Locate the cell with the specified text and output its [X, Y] center coordinate. 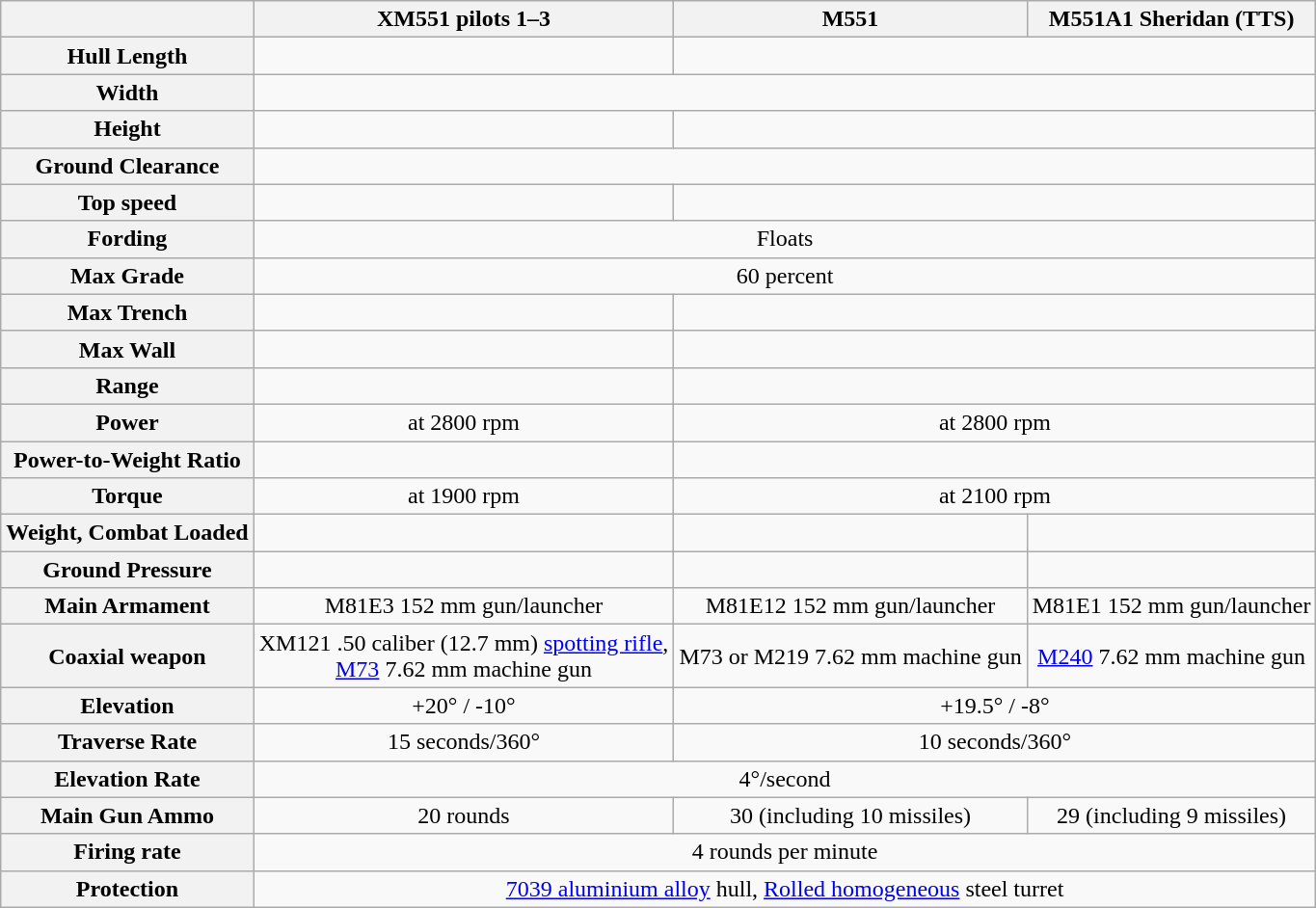
60 percent [785, 276]
Coaxial weapon [127, 655]
M81E1 152 mm gun/launcher [1171, 606]
Ground Clearance [127, 166]
Elevation [127, 706]
at 1900 rpm [464, 496]
Weight, Combat Loaded [127, 533]
15 seconds/360° [464, 742]
4°/second [785, 779]
Power [127, 422]
Top speed [127, 202]
XM551 pilots 1–3 [464, 19]
Firing rate [127, 852]
M73 or M219 7.62 mm machine gun [850, 655]
Main Gun Ammo [127, 815]
M551 [850, 19]
Torque [127, 496]
Range [127, 386]
10 seconds/360° [995, 742]
+20° / -10° [464, 706]
29 (including 9 missiles) [1171, 815]
Main Armament [127, 606]
Power-to-Weight Ratio [127, 460]
Hull Length [127, 56]
4 rounds per minute [785, 852]
Max Grade [127, 276]
30 (including 10 missiles) [850, 815]
Ground Pressure [127, 570]
Fording [127, 239]
M81E3 152 mm gun/launcher [464, 606]
Elevation Rate [127, 779]
M81E12 152 mm gun/launcher [850, 606]
20 rounds [464, 815]
M240 7.62 mm machine gun [1171, 655]
7039 aluminium alloy hull, Rolled homogeneous steel turret [785, 889]
Floats [785, 239]
Max Wall [127, 349]
+19.5° / -8° [995, 706]
Max Trench [127, 312]
Height [127, 129]
Traverse Rate [127, 742]
at 2100 rpm [995, 496]
Width [127, 93]
M551A1 Sheridan (TTS) [1171, 19]
Protection [127, 889]
XM121 .50 caliber (12.7 mm) spotting rifle, M73 7.62 mm machine gun [464, 655]
